Scan for the cell matching the given text and deliver its (X, Y) coordinate at center. 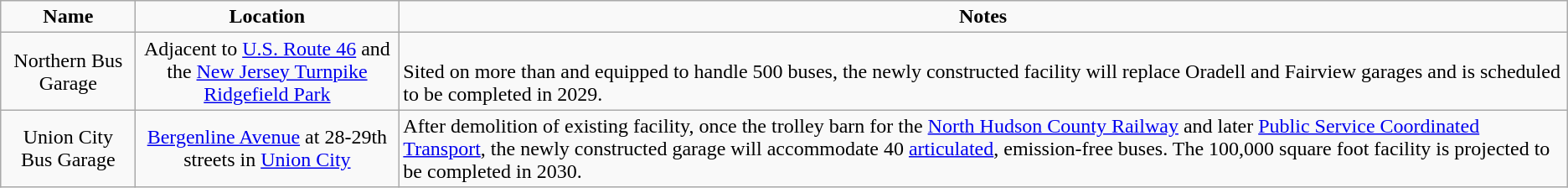
Location (267, 17)
Adjacent to U.S. Route 46 and the New Jersey TurnpikeRidgefield Park (267, 71)
Northern Bus Garage (69, 71)
Notes (983, 17)
Name (69, 17)
Bergenline Avenue at 28-29th streets in Union City (267, 149)
Union City Bus Garage (69, 149)
